Return the (X, Y) coordinate for the center point of the cell that contains the specified text.  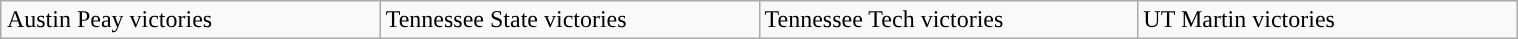
Tennessee State victories (570, 20)
UT Martin victories (1328, 20)
Tennessee Tech victories (948, 20)
Austin Peay victories (190, 20)
